Search for the cell housing the specified text and yield its [x, y] center coordinate. 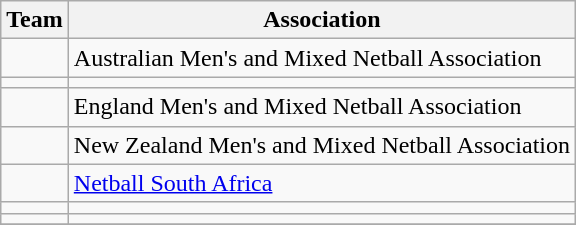
New Zealand Men's and Mixed Netball Association [322, 145]
Netball South Africa [322, 183]
England Men's and Mixed Netball Association [322, 107]
Australian Men's and Mixed Netball Association [322, 58]
Association [322, 20]
Team [35, 20]
